Output the (X, Y) coordinate of the center of the cell containing the given text.  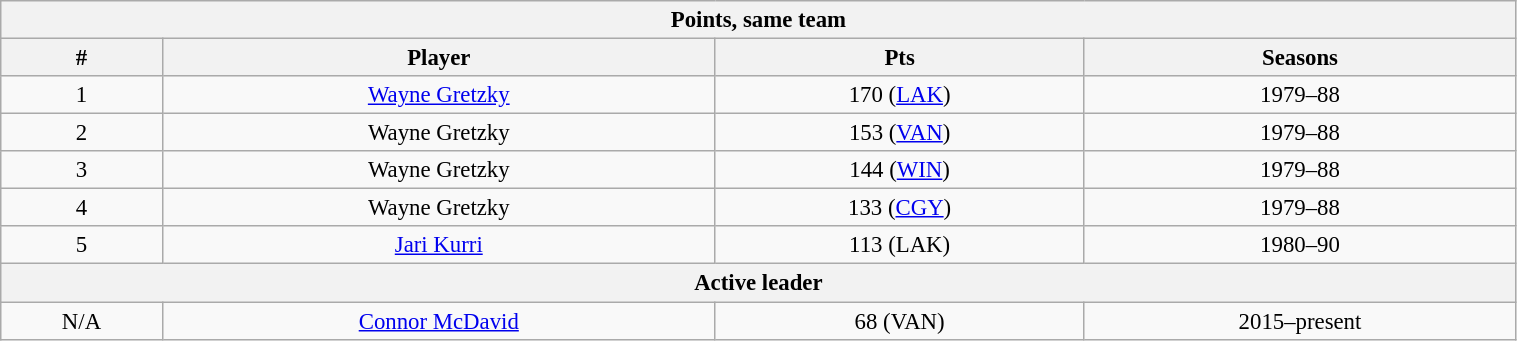
# (82, 58)
144 (WIN) (900, 170)
2 (82, 133)
153 (VAN) (900, 133)
68 (VAN) (900, 321)
Points, same team (758, 20)
Pts (900, 58)
113 (LAK) (900, 245)
1 (82, 95)
4 (82, 208)
Jari Kurri (438, 245)
N/A (82, 321)
Seasons (1300, 58)
3 (82, 170)
5 (82, 245)
Active leader (758, 283)
Player (438, 58)
Connor McDavid (438, 321)
133 (CGY) (900, 208)
170 (LAK) (900, 95)
2015–present (1300, 321)
1980–90 (1300, 245)
